From the cell containing the given text, extract its center point as [X, Y] coordinate. 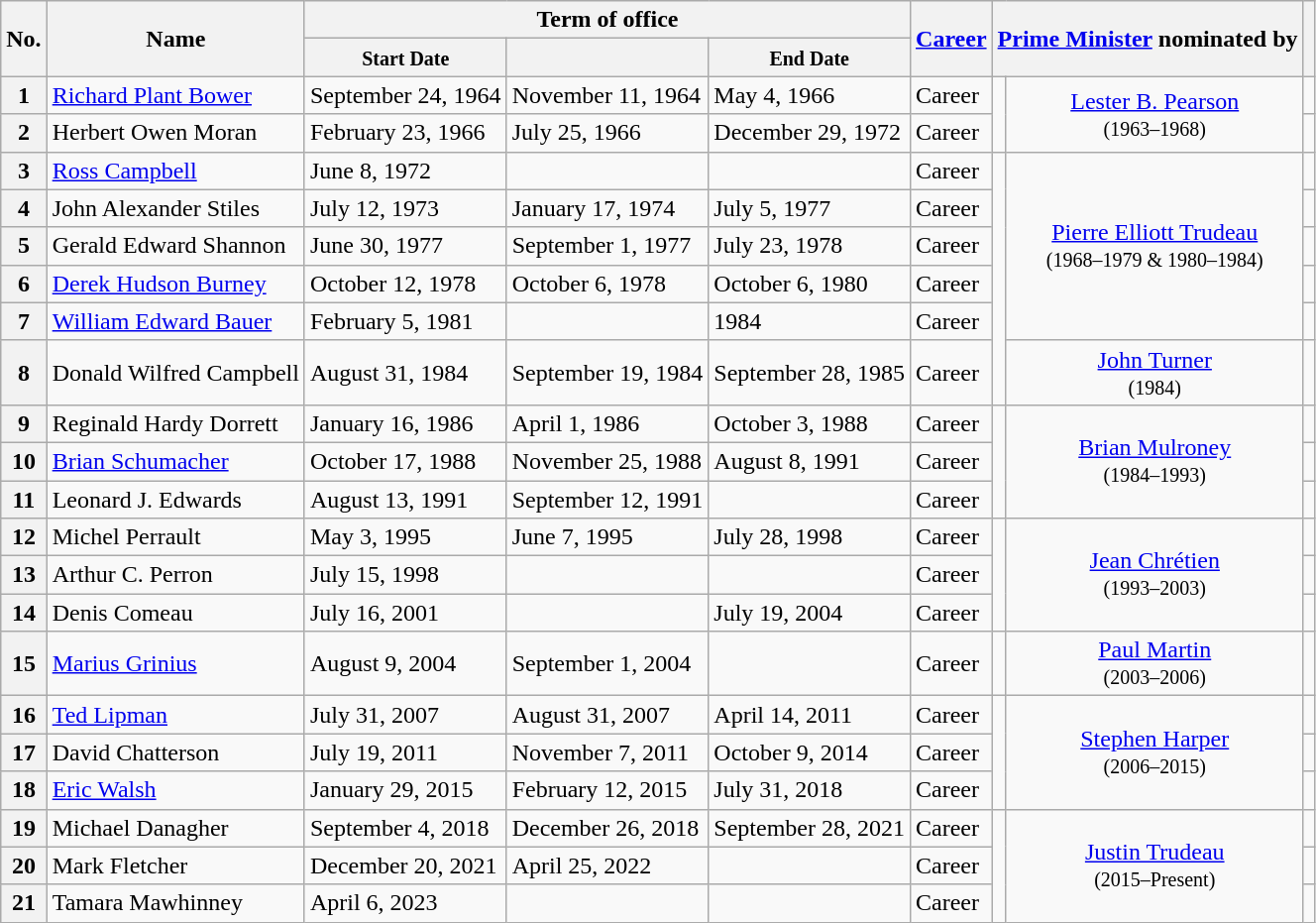
Stephen Harper(2006–2015) [1154, 752]
January 17, 1974 [607, 208]
September 24, 1964 [405, 95]
September 1, 1977 [607, 246]
December 20, 2021 [405, 865]
John Turner(1984) [1154, 373]
Mark Fletcher [175, 865]
17 [24, 752]
Michel Perrault [175, 537]
November 25, 1988 [607, 461]
September 19, 1984 [607, 373]
Pierre Elliott Trudeau(1968–1979 & 1980–1984) [1154, 246]
June 7, 1995 [607, 537]
16 [24, 715]
11 [24, 499]
October 3, 1988 [810, 423]
June 30, 1977 [405, 246]
May 4, 1966 [810, 95]
January 29, 2015 [405, 790]
Term of office [606, 20]
July 31, 2018 [810, 790]
10 [24, 461]
1984 [810, 321]
Arthur C. Perron [175, 575]
October 17, 1988 [405, 461]
July 5, 1977 [810, 208]
July 19, 2004 [810, 613]
August 31, 2007 [607, 715]
September 28, 1985 [810, 373]
Herbert Owen Moran [175, 133]
February 5, 1981 [405, 321]
12 [24, 537]
20 [24, 865]
Paul Martin(2003–2006) [1154, 664]
9 [24, 423]
November 11, 1964 [607, 95]
Brian Schumacher [175, 461]
21 [24, 903]
Gerald Edward Shannon [175, 246]
April 6, 2023 [405, 903]
April 1, 1986 [607, 423]
Justin Trudeau(2015–Present) [1154, 865]
No. [24, 39]
Marius Grinius [175, 664]
December 29, 1972 [810, 133]
18 [24, 790]
January 16, 1986 [405, 423]
October 9, 2014 [810, 752]
End Date [810, 58]
7 [24, 321]
Reginald Hardy Dorrett [175, 423]
February 23, 1966 [405, 133]
September 4, 2018 [405, 828]
July 16, 2001 [405, 613]
Michael Danagher [175, 828]
February 12, 2015 [607, 790]
August 31, 1984 [405, 373]
14 [24, 613]
2 [24, 133]
Donald Wilfred Campbell [175, 373]
July 19, 2011 [405, 752]
Denis Comeau [175, 613]
September 12, 1991 [607, 499]
1 [24, 95]
3 [24, 171]
5 [24, 246]
Tamara Mawhinney [175, 903]
William Edward Bauer [175, 321]
Ted Lipman [175, 715]
July 28, 1998 [810, 537]
August 13, 1991 [405, 499]
13 [24, 575]
December 26, 2018 [607, 828]
June 8, 1972 [405, 171]
October 12, 1978 [405, 284]
August 9, 2004 [405, 664]
September 28, 2021 [810, 828]
John Alexander Stiles [175, 208]
October 6, 1978 [607, 284]
Richard Plant Bower [175, 95]
September 1, 2004 [607, 664]
Start Date [405, 58]
6 [24, 284]
Prime Minister nominated by [1148, 39]
Name [175, 39]
8 [24, 373]
October 6, 1980 [810, 284]
4 [24, 208]
July 23, 1978 [810, 246]
Leonard J. Edwards [175, 499]
Derek Hudson Burney [175, 284]
David Chatterson [175, 752]
May 3, 1995 [405, 537]
July 25, 1966 [607, 133]
Jean Chrétien(1993–2003) [1154, 575]
Lester B. Pearson(1963–1968) [1154, 114]
15 [24, 664]
19 [24, 828]
Ross Campbell [175, 171]
April 14, 2011 [810, 715]
April 25, 2022 [607, 865]
August 8, 1991 [810, 461]
November 7, 2011 [607, 752]
July 31, 2007 [405, 715]
Eric Walsh [175, 790]
Brian Mulroney(1984–1993) [1154, 461]
July 12, 1973 [405, 208]
July 15, 1998 [405, 575]
